From the cell containing the given text, extract its center point as (x, y) coordinate. 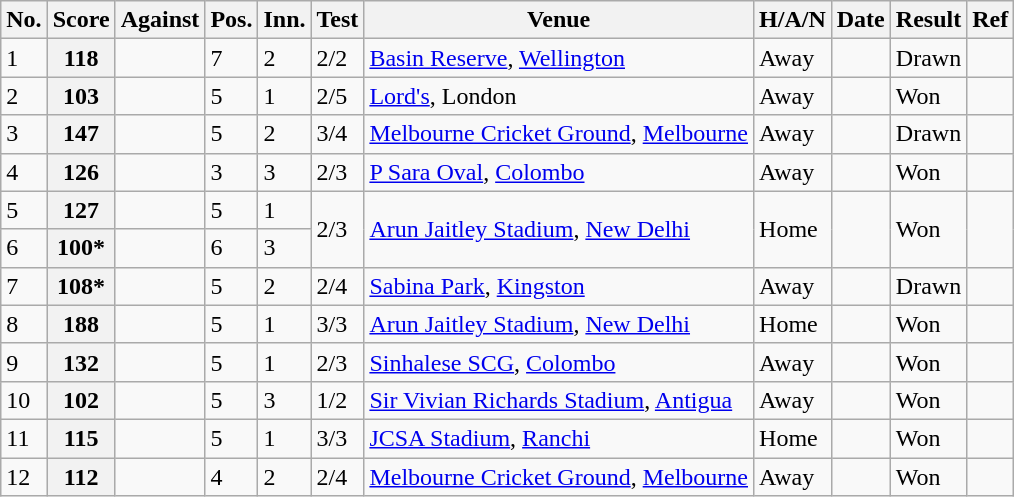
10 (24, 400)
126 (81, 172)
Ref (990, 20)
100* (81, 248)
Test (338, 20)
Date (860, 20)
2/5 (338, 96)
3/4 (338, 134)
1/2 (338, 400)
Sabina Park, Kingston (559, 286)
127 (81, 210)
188 (81, 324)
2/2 (338, 58)
8 (24, 324)
132 (81, 362)
147 (81, 134)
Result (928, 20)
Lord's, London (559, 96)
Venue (559, 20)
9 (24, 362)
Basin Reserve, Wellington (559, 58)
118 (81, 58)
Against (160, 20)
P Sara Oval, Colombo (559, 172)
Score (81, 20)
No. (24, 20)
JCSA Stadium, Ranchi (559, 438)
12 (24, 477)
11 (24, 438)
H/A/N (793, 20)
103 (81, 96)
102 (81, 400)
Inn. (284, 20)
Sinhalese SCG, Colombo (559, 362)
Sir Vivian Richards Stadium, Antigua (559, 400)
108* (81, 286)
115 (81, 438)
112 (81, 477)
Pos. (232, 20)
